From the cell containing the given text, extract its center point as [X, Y] coordinate. 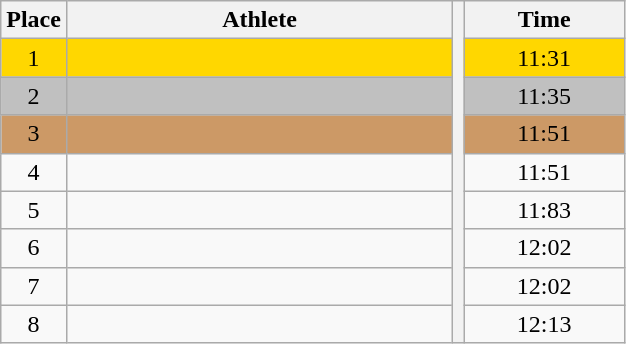
Place [34, 20]
4 [34, 172]
5 [34, 210]
11:83 [544, 210]
11:31 [544, 58]
3 [34, 134]
12:13 [544, 324]
6 [34, 248]
1 [34, 58]
Time [544, 20]
Athlete [259, 20]
11:35 [544, 96]
2 [34, 96]
7 [34, 286]
8 [34, 324]
